Capture the cell that displays the provided text and extract its [X, Y] central coordinate. 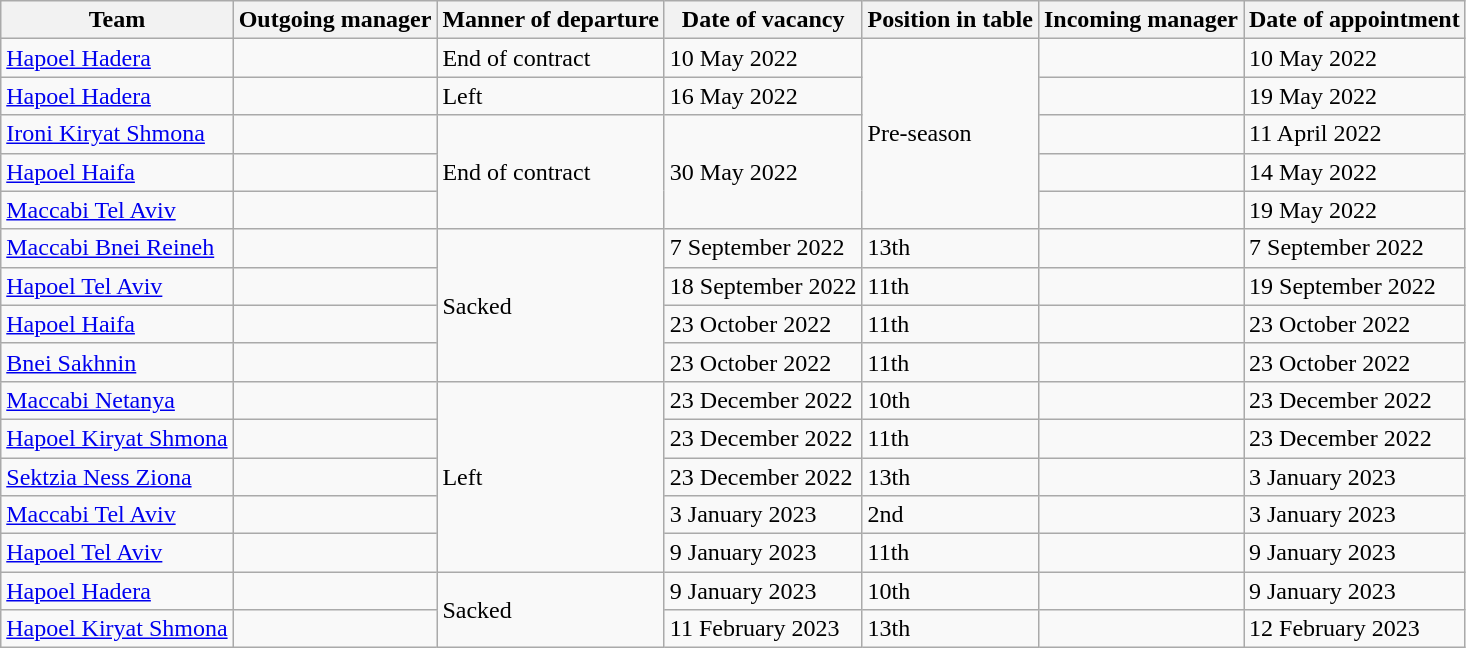
16 May 2022 [763, 96]
Team [117, 20]
14 May 2022 [1355, 172]
Position in table [950, 20]
19 September 2022 [1355, 286]
11 February 2023 [763, 629]
Bnei Sakhnin [117, 362]
30 May 2022 [763, 172]
11 April 2022 [1355, 134]
12 February 2023 [1355, 629]
Manner of departure [550, 20]
Incoming manager [1140, 20]
Maccabi Bnei Reineh [117, 248]
Ironi Kiryat Shmona [117, 134]
Maccabi Netanya [117, 400]
Pre-season [950, 134]
2nd [950, 515]
18 September 2022 [763, 286]
Date of appointment [1355, 20]
Sektzia Ness Ziona [117, 477]
Date of vacancy [763, 20]
Outgoing manager [335, 20]
